Search for the cell housing the specified text and yield its (X, Y) center coordinate. 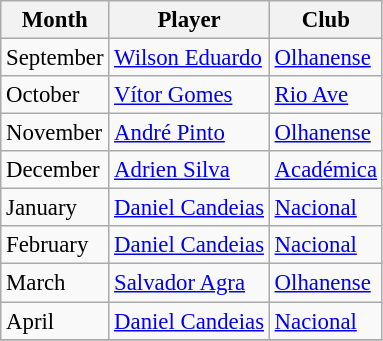
Académica (326, 170)
Adrien Silva (190, 170)
November (55, 133)
Wilson Eduardo (190, 58)
December (55, 170)
April (55, 321)
February (55, 245)
September (55, 58)
October (55, 95)
Club (326, 20)
January (55, 208)
March (55, 283)
Rio Ave (326, 95)
Player (190, 20)
André Pinto (190, 133)
Vítor Gomes (190, 95)
Salvador Agra (190, 283)
Month (55, 20)
